Search for the cell housing the specified text and yield its [x, y] center coordinate. 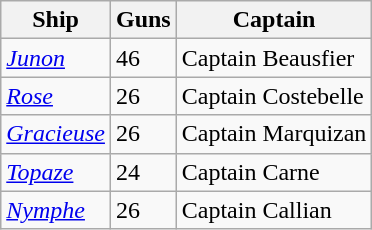
Captain Callian [274, 210]
Gracieuse [56, 134]
Nymphe [56, 210]
Captain Beausfier [274, 58]
Captain Carne [274, 172]
Rose [56, 96]
Captain Marquizan [274, 134]
Topaze [56, 172]
Guns [143, 20]
Junon [56, 58]
Ship [56, 20]
24 [143, 172]
Captain [274, 20]
Captain Costebelle [274, 96]
46 [143, 58]
